Return the [x, y] coordinate for the center point of the cell that contains the specified text.  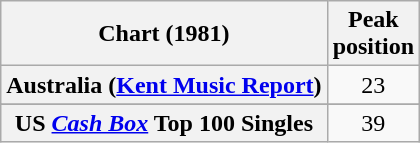
Australia (Kent Music Report) [164, 85]
23 [373, 85]
Peakposition [373, 34]
US Cash Box Top 100 Singles [164, 123]
Chart (1981) [164, 34]
39 [373, 123]
